Locate the cell with the specified text and output its [X, Y] center coordinate. 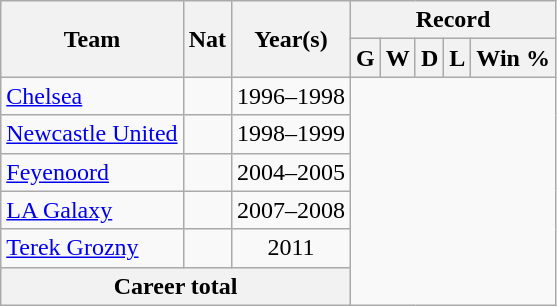
Newcastle United [92, 134]
Nat [207, 39]
Chelsea [92, 96]
LA Galaxy [92, 210]
W [398, 58]
Feyenoord [92, 172]
2007–2008 [290, 210]
Team [92, 39]
D [429, 58]
G [366, 58]
Win % [514, 58]
Record [454, 20]
1998–1999 [290, 134]
Career total [176, 286]
Terek Grozny [92, 248]
L [458, 58]
1996–1998 [290, 96]
Year(s) [290, 39]
2004–2005 [290, 172]
2011 [290, 248]
